Detect which cell encompasses the target text, then output its [X, Y] center coordinate. 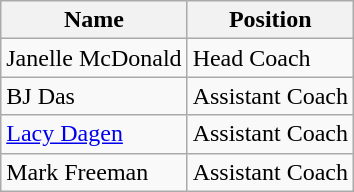
Janelle McDonald [94, 58]
Position [270, 20]
BJ Das [94, 96]
Name [94, 20]
Head Coach [270, 58]
Mark Freeman [94, 172]
Lacy Dagen [94, 134]
